Determine the (x, y) coordinate at the center of the cell enclosing the given text.  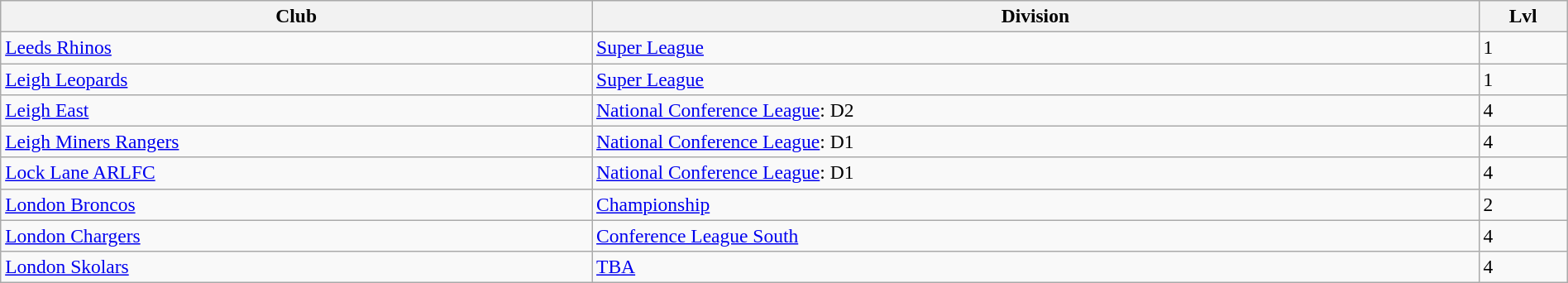
London Broncos (296, 204)
Championship (1035, 204)
Conference League South (1035, 236)
Division (1035, 16)
Lvl (1523, 16)
Leigh East (296, 110)
2 (1523, 204)
Leeds Rhinos (296, 47)
TBA (1035, 266)
London Skolars (296, 266)
London Chargers (296, 236)
Club (296, 16)
Leigh Leopards (296, 79)
National Conference League: D2 (1035, 110)
Leigh Miners Rangers (296, 141)
Lock Lane ARLFC (296, 173)
